For the text-containing cell, return its midpoint in (x, y) coordinate format. 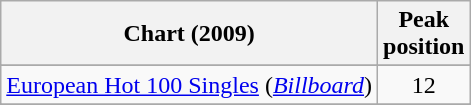
12 (424, 85)
Chart (2009) (190, 34)
Peakposition (424, 34)
European Hot 100 Singles (Billboard) (190, 85)
